Find where the given text appears and provide that cell's center as [X, Y] coordinate. 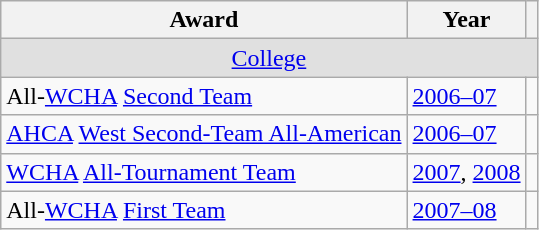
2007–08 [466, 210]
2007, 2008 [466, 172]
College [269, 58]
Year [466, 20]
AHCA West Second-Team All-American [204, 134]
Award [204, 20]
All-WCHA First Team [204, 210]
WCHA All-Tournament Team [204, 172]
All-WCHA Second Team [204, 96]
